Identify which cell holds the provided text, then report its (X, Y) central coordinate. 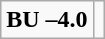
BU –4.0 (47, 19)
